Capture the cell that displays the provided text and extract its [x, y] central coordinate. 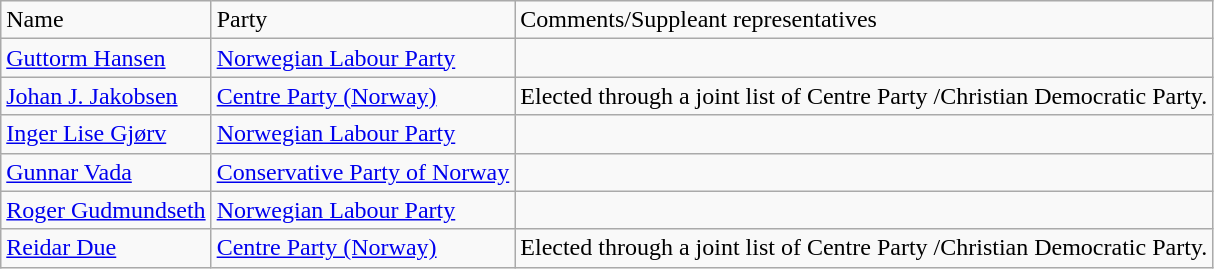
Conservative Party of Norway [363, 172]
Inger Lise Gjørv [106, 134]
Johan J. Jakobsen [106, 96]
Name [106, 20]
Roger Gudmundseth [106, 210]
Party [363, 20]
Comments/Suppleant representatives [864, 20]
Guttorm Hansen [106, 58]
Gunnar Vada [106, 172]
Reidar Due [106, 248]
